For the text-containing cell, return its midpoint in [X, Y] coordinate format. 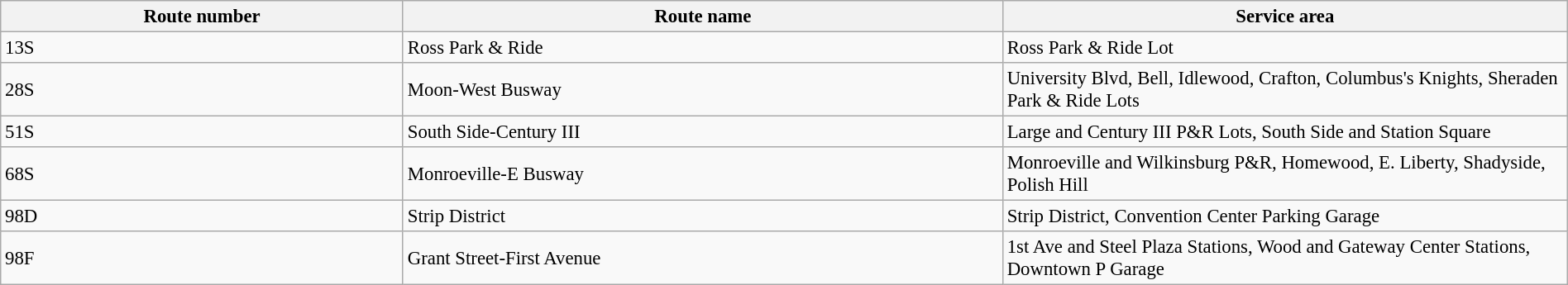
68S [202, 173]
Strip District, Convention Center Parking Garage [1285, 216]
Ross Park & Ride [703, 48]
Moon-West Busway [703, 89]
98F [202, 258]
28S [202, 89]
Ross Park & Ride Lot [1285, 48]
Grant Street-First Avenue [703, 258]
University Blvd, Bell, Idlewood, Crafton, Columbus's Knights, Sheraden Park & Ride Lots [1285, 89]
Route name [703, 17]
Route number [202, 17]
98D [202, 216]
13S [202, 48]
Service area [1285, 17]
Monroeville-E Busway [703, 173]
South Side-Century III [703, 132]
Large and Century III P&R Lots, South Side and Station Square [1285, 132]
Strip District [703, 216]
1st Ave and Steel Plaza Stations, Wood and Gateway Center Stations, Downtown P Garage [1285, 258]
Monroeville and Wilkinsburg P&R, Homewood, E. Liberty, Shadyside, Polish Hill [1285, 173]
51S [202, 132]
